Return the (x, y) coordinate for the center point of the cell that contains the specified text.  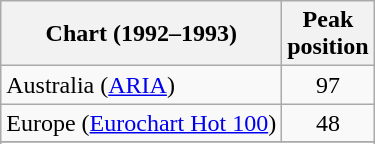
97 (328, 85)
Europe (Eurochart Hot 100) (142, 123)
Peakposition (328, 34)
48 (328, 123)
Chart (1992–1993) (142, 34)
Australia (ARIA) (142, 85)
